Capture the cell that displays the provided text and extract its [x, y] central coordinate. 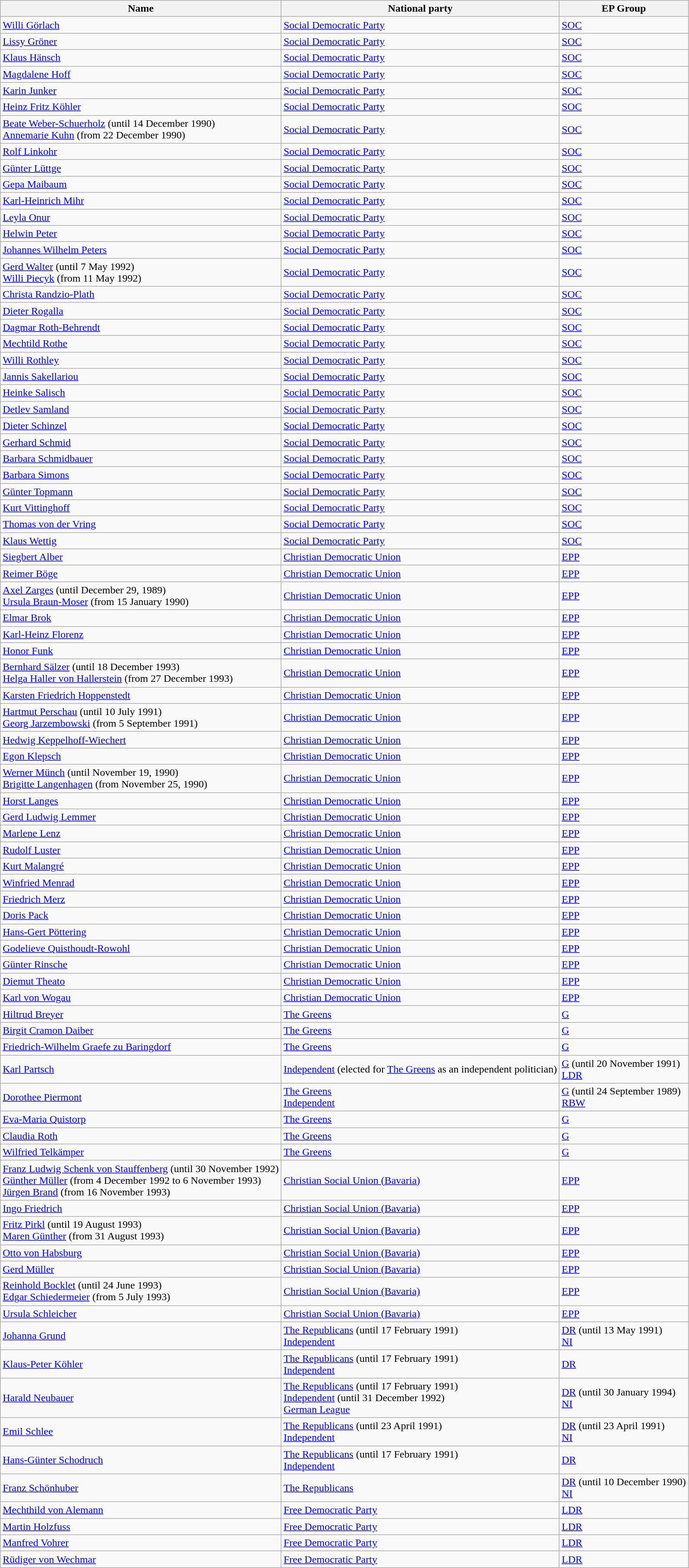
The Republicans [420, 1488]
Godelieve Quisthoudt-Rowohl [141, 948]
Bernhard Sälzer (until 18 December 1993)Helga Haller von Hallerstein (from 27 December 1993) [141, 673]
Friedrich Merz [141, 899]
Barbara Simons [141, 475]
Karl-Heinz Florenz [141, 634]
Name [141, 9]
Dagmar Roth-Behrendt [141, 327]
G (until 20 November 1991) LDR [623, 1069]
Franz Schönhuber [141, 1488]
Martin Holzfuss [141, 1527]
Klaus Hänsch [141, 58]
Hartmut Perschau (until 10 July 1991)Georg Jarzembowski (from 5 September 1991) [141, 718]
Reinhold Bocklet (until 24 June 1993)Edgar Schiedermeier (from 5 July 1993) [141, 1291]
Klaus Wettig [141, 541]
G (until 24 September 1989) RBW [623, 1097]
EP Group [623, 9]
Helwin Peter [141, 234]
Dorothee Piermont [141, 1097]
Gerhard Schmid [141, 442]
The Greens Independent [420, 1097]
Ingo Friedrich [141, 1208]
DR (until 10 December 1990) NI [623, 1488]
Karsten Friedrich Hoppenstedt [141, 695]
Independent (elected for The Greens as an independent politician) [420, 1069]
Egon Klepsch [141, 756]
Manfred Vohrer [141, 1543]
Leyla Onur [141, 217]
Otto von Habsburg [141, 1253]
Willi Rothley [141, 360]
Birgit Cramon Daiber [141, 1030]
Klaus-Peter Köhler [141, 1364]
Kurt Vittinghoff [141, 508]
DR (until 23 April 1991) NI [623, 1432]
The Republicans (until 23 April 1991) Independent [420, 1432]
Diemut Theato [141, 981]
Günter Topmann [141, 491]
Gerd Ludwig Lemmer [141, 817]
Doris Pack [141, 916]
Detlev Samland [141, 409]
Harald Neubauer [141, 1398]
Karl Partsch [141, 1069]
Horst Langes [141, 801]
The Republicans (until 17 February 1991) Independent (until 31 December 1992) German League [420, 1398]
Honor Funk [141, 651]
Mechthild von Alemann [141, 1510]
Hedwig Keppelhoff-Wiechert [141, 740]
Axel Zarges (until December 29, 1989)Ursula Braun-Moser (from 15 January 1990) [141, 596]
Günter Rinsche [141, 965]
Heinke Salisch [141, 393]
National party [420, 9]
Wilfried Telkämper [141, 1152]
Barbara Schmidbauer [141, 458]
Rolf Linkohr [141, 151]
Fritz Pirkl (until 19 August 1993)Maren Günther (from 31 August 1993) [141, 1231]
Rudolf Luster [141, 850]
Ursula Schleicher [141, 1314]
Werner Münch (until November 19, 1990)Brigitte Langenhagen (from November 25, 1990) [141, 778]
Johanna Grund [141, 1336]
Lissy Gröner [141, 41]
Gerd Müller [141, 1269]
Willi Görlach [141, 25]
Hans-Günter Schodruch [141, 1459]
Winfried Menrad [141, 883]
Johannes Wilhelm Peters [141, 250]
Dieter Rogalla [141, 311]
Gerd Walter (until 7 May 1992)Willi Piecyk (from 11 May 1992) [141, 273]
Jannis Sakellariou [141, 376]
Rüdiger von Wechmar [141, 1559]
Beate Weber-Schuerholz (until 14 December 1990)Annemarie Kuhn (from 22 December 1990) [141, 129]
Emil Schlee [141, 1432]
DR (until 13 May 1991) NI [623, 1336]
DR (until 30 January 1994) NI [623, 1398]
Claudia Roth [141, 1136]
Friedrich-Wilhelm Graefe zu Baringdorf [141, 1047]
Magdalene Hoff [141, 74]
Günter Lüttge [141, 168]
Elmar Brok [141, 618]
Heinz Fritz Köhler [141, 107]
Eva-Maria Quistorp [141, 1120]
Christa Randzio-Plath [141, 295]
Karl-Heinrich Mihr [141, 201]
Thomas von der Vring [141, 524]
Siegbert Alber [141, 557]
Kurt Malangré [141, 866]
Hiltrud Breyer [141, 1014]
Mechtild Rothe [141, 344]
Reimer Böge [141, 574]
Hans-Gert Pöttering [141, 932]
Gepa Maibaum [141, 184]
Karin Junker [141, 91]
Karl von Wogau [141, 997]
Marlene Lenz [141, 834]
Dieter Schinzel [141, 426]
